Locate the cell with the specified text and output its [x, y] center coordinate. 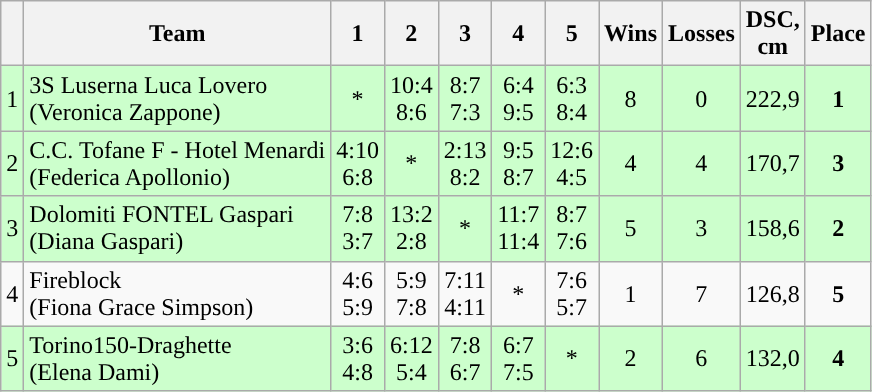
126,8 [772, 294]
Dolomiti FONTEL Gaspari(Diana Gaspari) [178, 228]
13:2 2:8 [411, 228]
C.C. Tofane F - Hotel Menardi(Federica Apollonio) [178, 164]
Team [178, 34]
12:6 4:5 [572, 164]
10:4 8:6 [411, 98]
3S Luserna Luca Lovero(Veronica Zappone) [178, 98]
4:10 6:8 [358, 164]
Place [838, 34]
6:4 9:5 [518, 98]
2:13 8:2 [465, 164]
132,0 [772, 358]
11:711:4 [518, 228]
Fireblock(Fiona Grace Simpson) [178, 294]
7:8 6:7 [465, 358]
4:6 5:9 [358, 294]
158,6 [772, 228]
6:7 7:5 [518, 358]
8:7 7:6 [572, 228]
6:12 5:4 [411, 358]
Wins [631, 34]
8 [631, 98]
170,7 [772, 164]
9:5 8:7 [518, 164]
6 [702, 358]
5:9 7:8 [411, 294]
222,9 [772, 98]
3:6 4:8 [358, 358]
8:7 7:3 [465, 98]
6:3 8:4 [572, 98]
7:6 5:7 [572, 294]
Torino150-Draghette(Elena Dami) [178, 358]
7:8 3:7 [358, 228]
DSC, cm [772, 34]
7:114:11 [465, 294]
0 [702, 98]
Losses [702, 34]
7 [702, 294]
